Locate the cell with the specified text and output its (x, y) center coordinate. 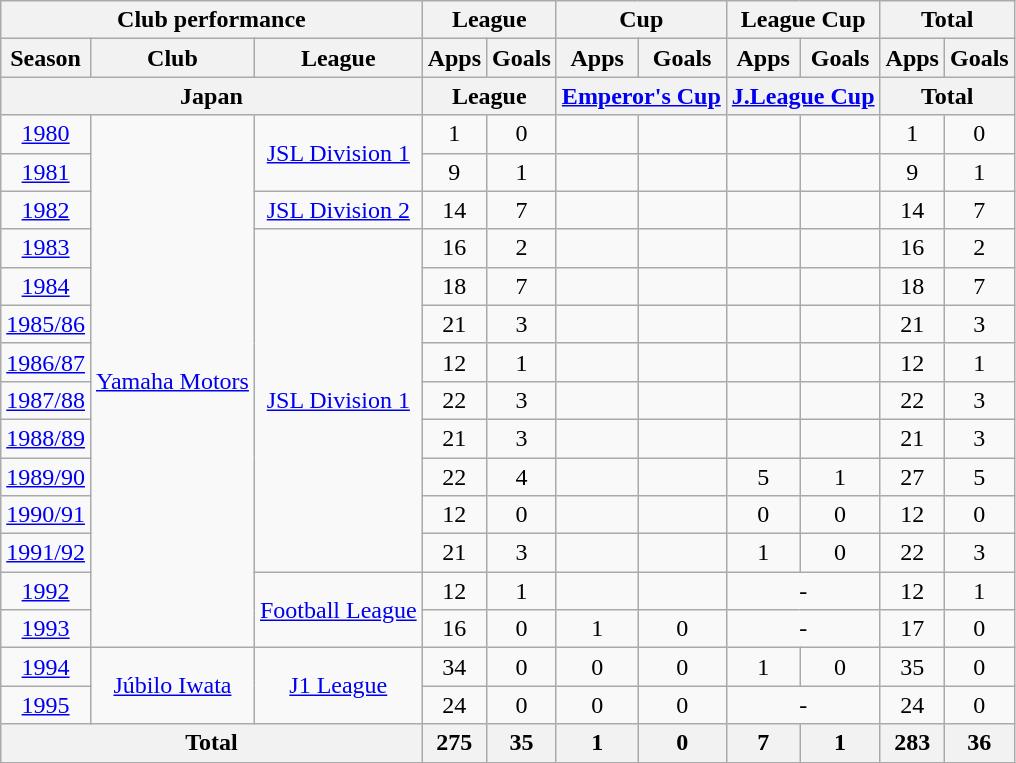
1994 (46, 667)
1987/88 (46, 400)
Cup (641, 20)
1985/86 (46, 324)
1992 (46, 591)
Yamaha Motors (172, 382)
17 (912, 629)
1991/92 (46, 553)
1990/91 (46, 515)
J1 League (338, 686)
Júbilo Iwata (172, 686)
1989/90 (46, 477)
Season (46, 58)
Club performance (212, 20)
275 (454, 743)
Football League (338, 610)
JSL Division 2 (338, 210)
1982 (46, 210)
1983 (46, 248)
1995 (46, 705)
1984 (46, 286)
Club (172, 58)
34 (454, 667)
283 (912, 743)
1993 (46, 629)
J.League Cup (803, 96)
1981 (46, 172)
Emperor's Cup (641, 96)
1986/87 (46, 362)
Japan (212, 96)
4 (522, 477)
27 (912, 477)
1988/89 (46, 438)
1980 (46, 134)
36 (979, 743)
League Cup (803, 20)
